Find where the given text appears and provide that cell's center as (x, y) coordinate. 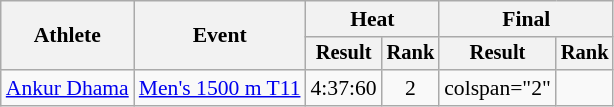
Final (526, 19)
4:37:60 (344, 88)
Heat (373, 19)
Men's 1500 m T11 (220, 88)
2 (411, 88)
colspan="2" (498, 88)
Ankur Dhama (68, 88)
Event (220, 36)
Athlete (68, 36)
